For the text-containing cell, return its midpoint in [X, Y] coordinate format. 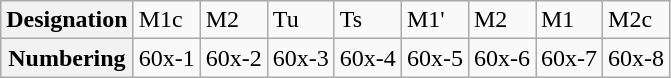
M2c [636, 20]
M1c [166, 20]
Tu [300, 20]
60x-8 [636, 58]
60x-6 [502, 58]
Numbering [67, 58]
60x-2 [234, 58]
60x-1 [166, 58]
M1 [570, 20]
60x-3 [300, 58]
60x-7 [570, 58]
60x-5 [434, 58]
Ts [368, 20]
M1' [434, 20]
60x-4 [368, 58]
Designation [67, 20]
